Locate the cell with the specified text and output its [x, y] center coordinate. 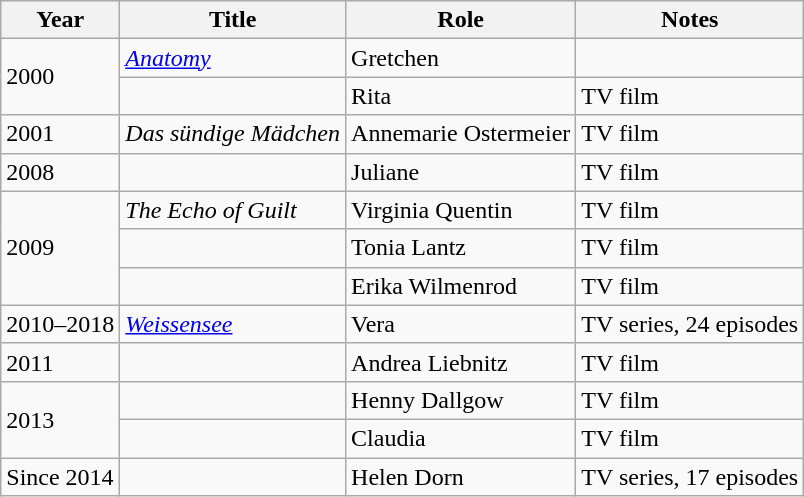
Erika Wilmenrod [461, 286]
2009 [60, 248]
Rita [461, 96]
2008 [60, 172]
Gretchen [461, 58]
Notes [690, 20]
Virginia Quentin [461, 210]
Vera [461, 324]
Annemarie Ostermeier [461, 134]
Henny Dallgow [461, 400]
TV series, 17 episodes [690, 477]
Claudia [461, 438]
2010–2018 [60, 324]
Helen Dorn [461, 477]
TV series, 24 episodes [690, 324]
Anatomy [233, 58]
2000 [60, 77]
Andrea Liebnitz [461, 362]
2001 [60, 134]
2011 [60, 362]
Tonia Lantz [461, 248]
Year [60, 20]
The Echo of Guilt [233, 210]
Weissensee [233, 324]
2013 [60, 419]
Role [461, 20]
Das sündige Mädchen [233, 134]
Title [233, 20]
Juliane [461, 172]
Since 2014 [60, 477]
